Determine the (x, y) coordinate at the center of the cell enclosing the given text.  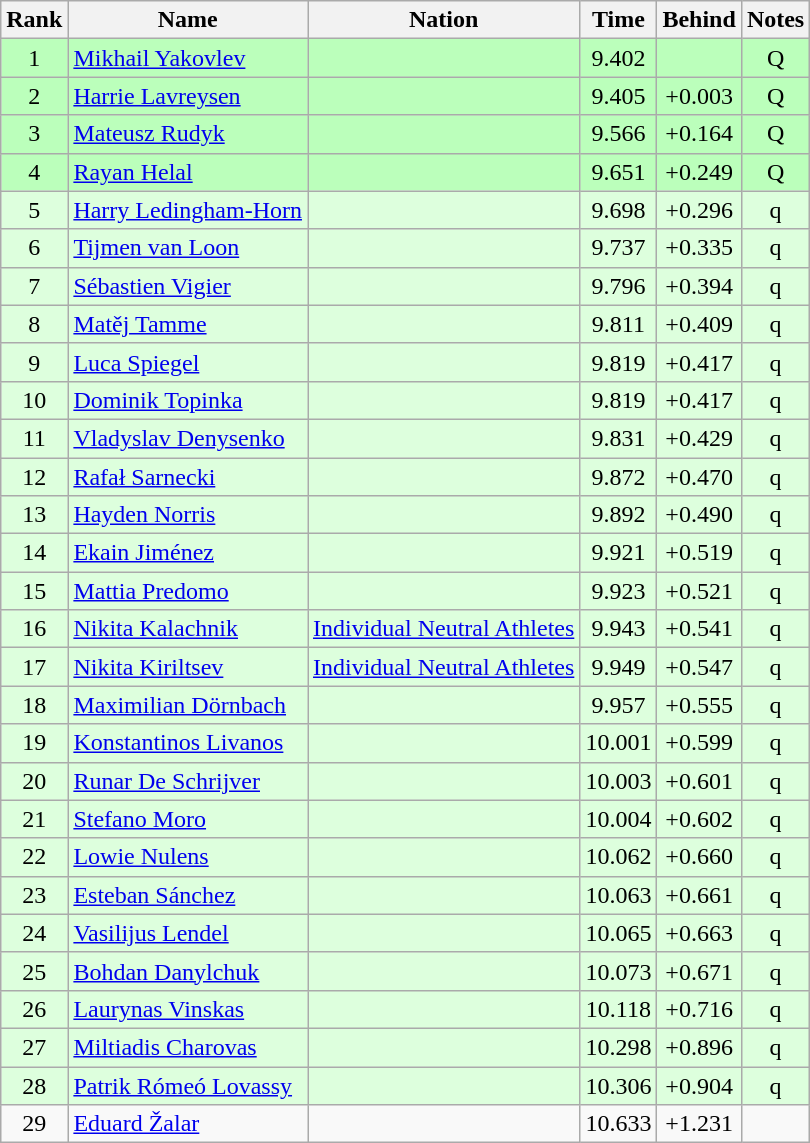
9.892 (618, 515)
Mattia Predomo (188, 591)
+0.490 (699, 515)
10.003 (618, 781)
9.405 (618, 96)
9.949 (618, 667)
9.698 (618, 210)
+0.660 (699, 857)
9.957 (618, 705)
+0.249 (699, 172)
9 (34, 362)
Runar De Schrijver (188, 781)
Miltiadis Charovas (188, 1047)
6 (34, 248)
2 (34, 96)
Tijmen van Loon (188, 248)
Laurynas Vinskas (188, 1009)
Time (618, 20)
16 (34, 629)
Notes (775, 20)
+0.663 (699, 933)
9.651 (618, 172)
Maximilian Dörnbach (188, 705)
10.063 (618, 895)
+0.394 (699, 286)
Vasilijus Lendel (188, 933)
Eduard Žalar (188, 1124)
24 (34, 933)
15 (34, 591)
9.796 (618, 286)
18 (34, 705)
28 (34, 1085)
22 (34, 857)
+0.521 (699, 591)
+0.335 (699, 248)
19 (34, 743)
Sébastien Vigier (188, 286)
20 (34, 781)
11 (34, 438)
+0.003 (699, 96)
Harrie Lavreysen (188, 96)
17 (34, 667)
10.062 (618, 857)
25 (34, 971)
5 (34, 210)
+0.716 (699, 1009)
+0.164 (699, 134)
Behind (699, 20)
10 (34, 400)
+0.661 (699, 895)
+0.429 (699, 438)
Name (188, 20)
10.633 (618, 1124)
Rafał Sarnecki (188, 477)
Mikhail Yakovlev (188, 58)
7 (34, 286)
10.306 (618, 1085)
+0.671 (699, 971)
9.831 (618, 438)
+0.896 (699, 1047)
Nikita Kiriltsev (188, 667)
Dominik Topinka (188, 400)
Bohdan Danylchuk (188, 971)
23 (34, 895)
+0.547 (699, 667)
1 (34, 58)
3 (34, 134)
Rayan Helal (188, 172)
Mateusz Rudyk (188, 134)
Ekain Jiménez (188, 553)
9.923 (618, 591)
+0.519 (699, 553)
10.001 (618, 743)
4 (34, 172)
10.004 (618, 819)
21 (34, 819)
Konstantinos Livanos (188, 743)
Hayden Norris (188, 515)
+0.602 (699, 819)
Nation (444, 20)
Patrik Rómeó Lovassy (188, 1085)
+0.904 (699, 1085)
9.402 (618, 58)
9.811 (618, 324)
Vladyslav Denysenko (188, 438)
9.943 (618, 629)
Matěj Tamme (188, 324)
10.073 (618, 971)
9.921 (618, 553)
26 (34, 1009)
9.737 (618, 248)
Harry Ledingham-Horn (188, 210)
Stefano Moro (188, 819)
13 (34, 515)
27 (34, 1047)
8 (34, 324)
+0.541 (699, 629)
Luca Spiegel (188, 362)
+0.296 (699, 210)
12 (34, 477)
Lowie Nulens (188, 857)
10.065 (618, 933)
+0.470 (699, 477)
+0.599 (699, 743)
+1.231 (699, 1124)
+0.409 (699, 324)
Rank (34, 20)
14 (34, 553)
+0.555 (699, 705)
+0.601 (699, 781)
9.566 (618, 134)
29 (34, 1124)
Esteban Sánchez (188, 895)
10.118 (618, 1009)
10.298 (618, 1047)
9.872 (618, 477)
Nikita Kalachnik (188, 629)
